Locate the cell with the specified text and output its (x, y) center coordinate. 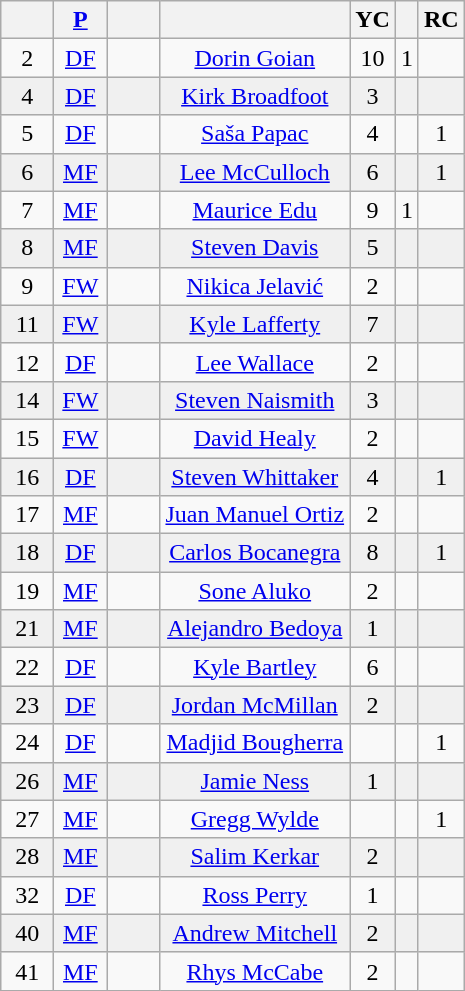
P (80, 20)
Jamie Ness (255, 781)
23 (28, 705)
Sone Aluko (255, 591)
Kirk Broadfoot (255, 96)
41 (28, 971)
32 (28, 895)
21 (28, 629)
Saša Papac (255, 134)
Jordan McMillan (255, 705)
11 (28, 324)
Maurice Edu (255, 210)
Carlos Bocanegra (255, 553)
Ross Perry (255, 895)
24 (28, 743)
10 (373, 58)
Kyle Bartley (255, 667)
16 (28, 477)
18 (28, 553)
Steven Whittaker (255, 477)
Madjid Bougherra (255, 743)
Rhys McCabe (255, 971)
Kyle Lafferty (255, 324)
Salim Kerkar (255, 857)
40 (28, 933)
28 (28, 857)
12 (28, 362)
14 (28, 400)
Lee Wallace (255, 362)
17 (28, 515)
27 (28, 819)
Lee McCulloch (255, 172)
RC (441, 20)
YC (373, 20)
Alejandro Bedoya (255, 629)
19 (28, 591)
22 (28, 667)
David Healy (255, 438)
Juan Manuel Ortiz (255, 515)
26 (28, 781)
Andrew Mitchell (255, 933)
Nikica Jelavić (255, 286)
Gregg Wylde (255, 819)
Steven Davis (255, 248)
Dorin Goian (255, 58)
15 (28, 438)
Steven Naismith (255, 400)
